Scan for the cell matching the given text and deliver its [x, y] coordinate at center. 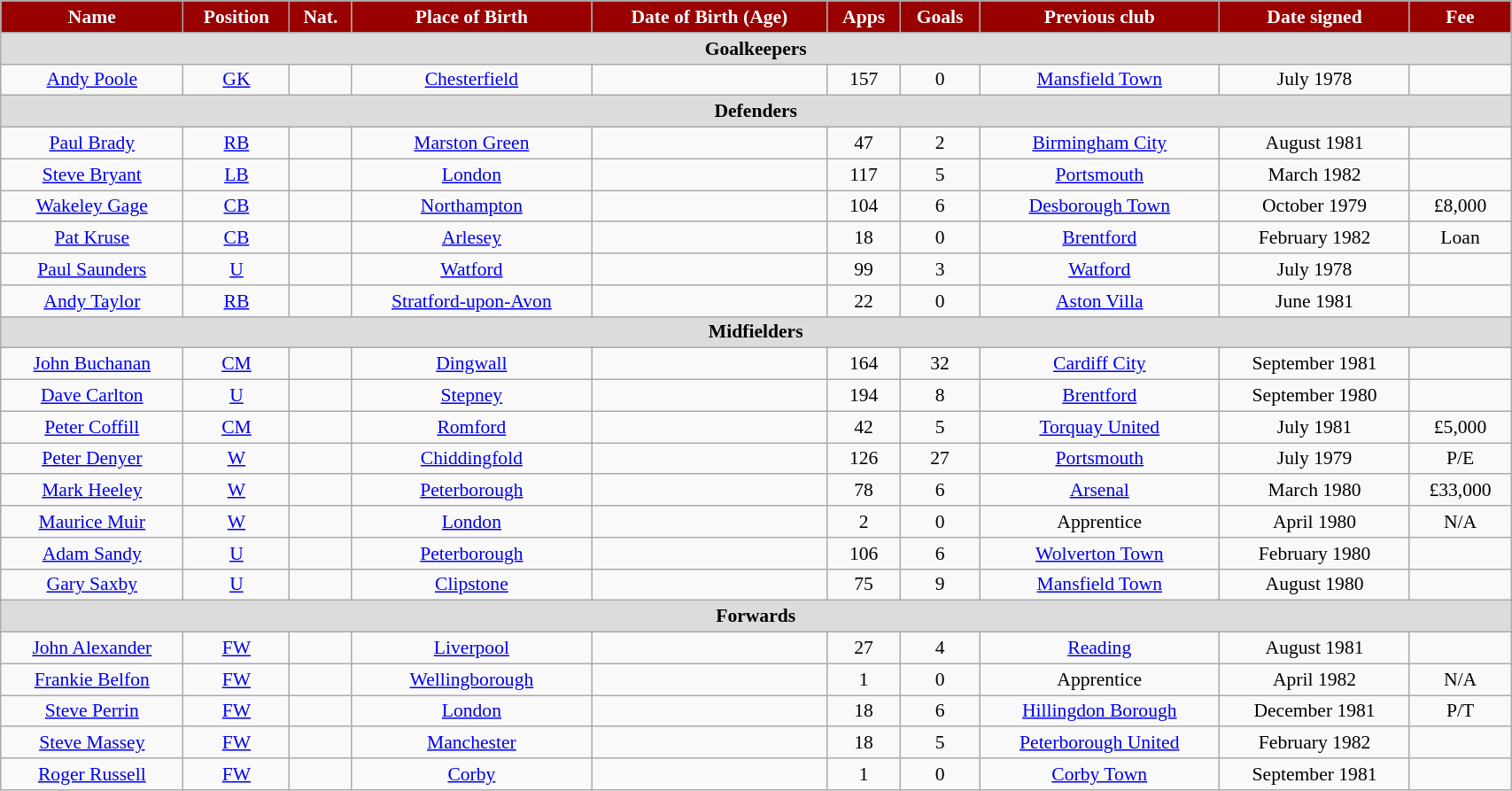
Peter Coffill [92, 427]
126 [865, 459]
Chesterfield [471, 80]
Cardiff City [1100, 364]
Steve Massey [92, 743]
Maurice Muir [92, 522]
Aston Villa [1100, 301]
£5,000 [1460, 427]
22 [865, 301]
Wolverton Town [1100, 554]
157 [865, 80]
John Buchanan [92, 364]
Dingwall [471, 364]
Date of Birth (Age) [709, 17]
Corby Town [1100, 774]
Place of Birth [471, 17]
Marston Green [471, 143]
Wakeley Gage [92, 206]
Stratford-upon-Avon [471, 301]
Romford [471, 427]
March 1980 [1314, 491]
164 [865, 364]
Dave Carlton [92, 396]
Apps [865, 17]
194 [865, 396]
Corby [471, 774]
GK [236, 80]
Steve Bryant [92, 174]
P/T [1460, 711]
Frankie Belfon [92, 679]
Forwards [756, 617]
Position [236, 17]
July 1979 [1314, 459]
8 [939, 396]
£33,000 [1460, 491]
Pat Kruse [92, 238]
Loan [1460, 238]
47 [865, 143]
June 1981 [1314, 301]
Midfielders [756, 332]
9 [939, 585]
Andy Taylor [92, 301]
Manchester [471, 743]
117 [865, 174]
Paul Brady [92, 143]
99 [865, 269]
Roger Russell [92, 774]
Hillingdon Borough [1100, 711]
Peterborough United [1100, 743]
Desborough Town [1100, 206]
September 1980 [1314, 396]
Andy Poole [92, 80]
Wellingborough [471, 679]
Birmingham City [1100, 143]
Peter Denyer [92, 459]
£8,000 [1460, 206]
104 [865, 206]
Defenders [756, 112]
Adam Sandy [92, 554]
Paul Saunders [92, 269]
LB [236, 174]
Mark Heeley [92, 491]
Fee [1460, 17]
April 1982 [1314, 679]
Reading [1100, 648]
Steve Perrin [92, 711]
Arlesey [471, 238]
Stepney [471, 396]
Liverpool [471, 648]
July 1981 [1314, 427]
December 1981 [1314, 711]
P/E [1460, 459]
4 [939, 648]
Previous club [1100, 17]
Name [92, 17]
Torquay United [1100, 427]
Goalkeepers [756, 49]
April 1980 [1314, 522]
Gary Saxby [92, 585]
42 [865, 427]
Clipstone [471, 585]
Arsenal [1100, 491]
106 [865, 554]
Chiddingfold [471, 459]
John Alexander [92, 648]
March 1982 [1314, 174]
February 1980 [1314, 554]
Nat. [321, 17]
Northampton [471, 206]
August 1980 [1314, 585]
Goals [939, 17]
3 [939, 269]
32 [939, 364]
75 [865, 585]
Date signed [1314, 17]
78 [865, 491]
October 1979 [1314, 206]
